From the cell containing the given text, extract its center point as (X, Y) coordinate. 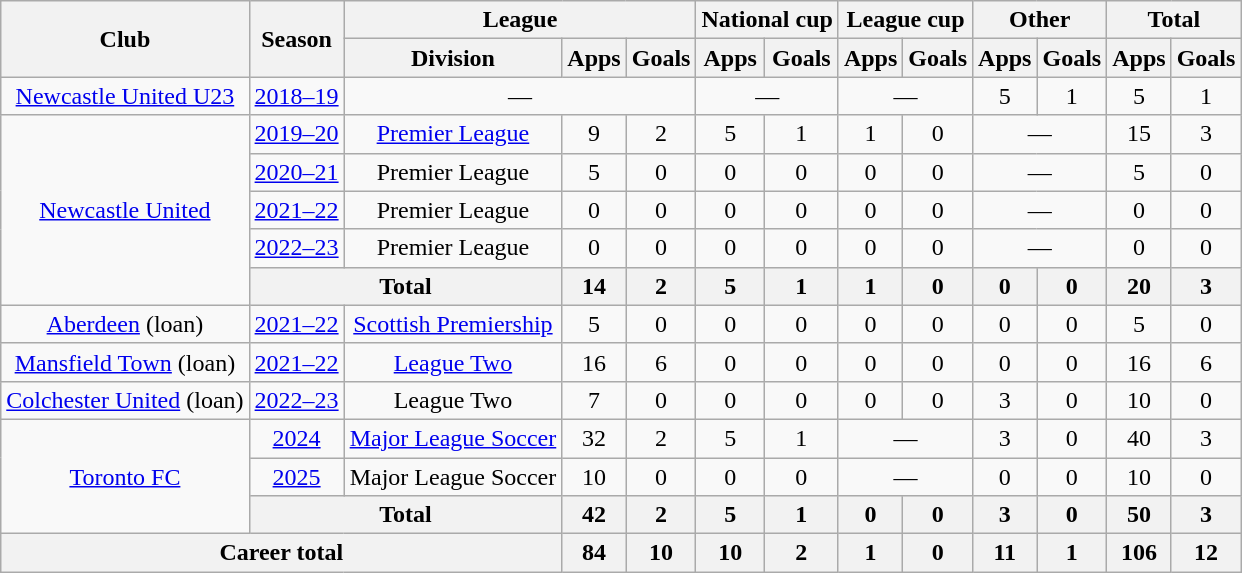
12 (1206, 553)
2020–21 (296, 172)
National cup (767, 20)
9 (594, 134)
League cup (905, 20)
Other (1040, 20)
Club (125, 39)
15 (1139, 134)
Newcastle United U23 (125, 96)
Mansfield Town (loan) (125, 362)
42 (594, 515)
50 (1139, 515)
Division (453, 58)
40 (1139, 438)
2025 (296, 477)
2019–20 (296, 134)
7 (594, 400)
Season (296, 39)
20 (1139, 286)
Colchester United (loan) (125, 400)
Career total (282, 553)
84 (594, 553)
106 (1139, 553)
2024 (296, 438)
32 (594, 438)
11 (1005, 553)
Scottish Premiership (453, 324)
14 (594, 286)
Newcastle United (125, 210)
Toronto FC (125, 476)
2018–19 (296, 96)
Aberdeen (loan) (125, 324)
League (520, 20)
